Capture the cell that displays the provided text and extract its [X, Y] central coordinate. 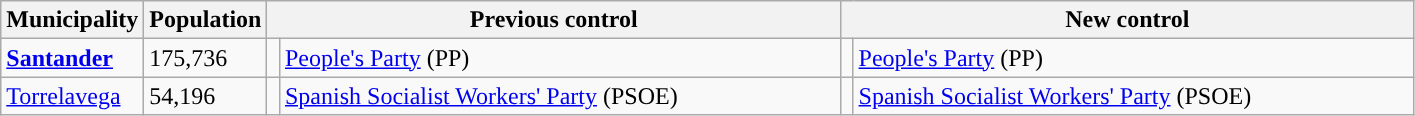
Previous control [554, 20]
Population [206, 20]
New control [1127, 20]
Santander [72, 58]
Torrelavega [72, 96]
175,736 [206, 58]
54,196 [206, 96]
Municipality [72, 20]
